From the cell containing the given text, extract its center point as [x, y] coordinate. 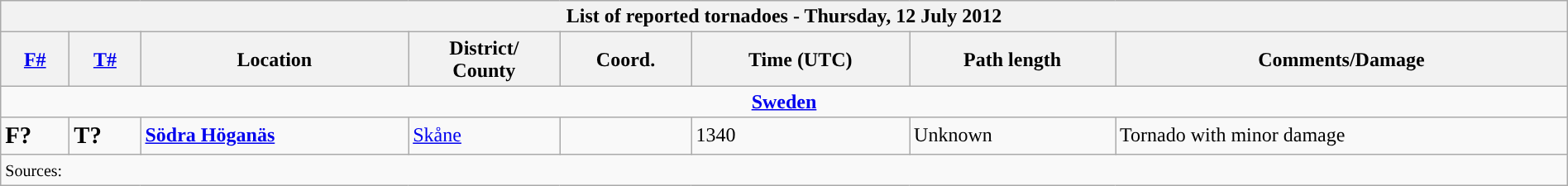
Time (UTC) [801, 60]
Unknown [1012, 136]
Sweden [784, 102]
Södra Höganäs [275, 136]
T# [105, 60]
Coord. [625, 60]
F? [35, 136]
Location [275, 60]
Comments/Damage [1341, 60]
Skåne [485, 136]
Sources: [784, 169]
List of reported tornadoes - Thursday, 12 July 2012 [784, 17]
District/County [485, 60]
F# [35, 60]
1340 [801, 136]
Tornado with minor damage [1341, 136]
Path length [1012, 60]
T? [105, 136]
